For the text-containing cell, return its midpoint in (X, Y) coordinate format. 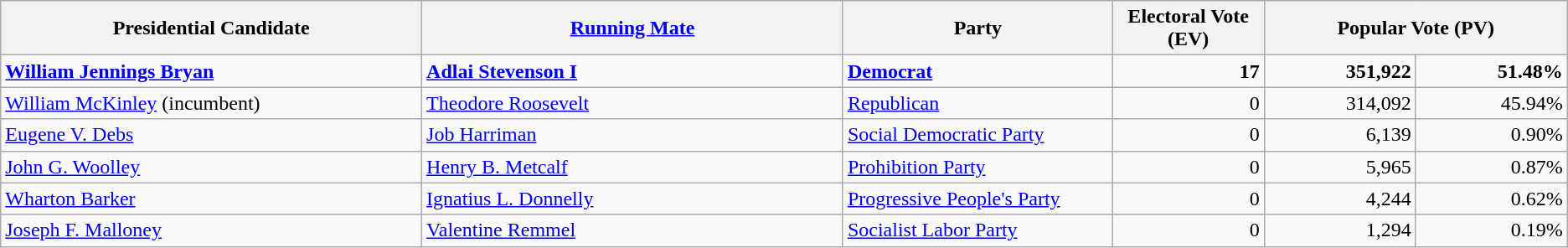
0.90% (1491, 135)
Progressive People's Party (977, 199)
0.87% (1491, 167)
John G. Woolley (211, 167)
Henry B. Metcalf (633, 167)
0.62% (1491, 199)
Democrat (977, 71)
0.19% (1491, 230)
Wharton Barker (211, 199)
Running Mate (633, 28)
314,092 (1340, 103)
351,922 (1340, 71)
4,244 (1340, 199)
1,294 (1340, 230)
6,139 (1340, 135)
Theodore Roosevelt (633, 103)
Presidential Candidate (211, 28)
Republican (977, 103)
Social Democratic Party (977, 135)
Job Harriman (633, 135)
Party (977, 28)
17 (1188, 71)
51.48% (1491, 71)
Popular Vote (PV) (1416, 28)
Electoral Vote (EV) (1188, 28)
William McKinley (incumbent) (211, 103)
Eugene V. Debs (211, 135)
Joseph F. Malloney (211, 230)
Adlai Stevenson I (633, 71)
Socialist Labor Party (977, 230)
Valentine Remmel (633, 230)
William Jennings Bryan (211, 71)
45.94% (1491, 103)
5,965 (1340, 167)
Ignatius L. Donnelly (633, 199)
Prohibition Party (977, 167)
